Extract the (x, y) coordinate from the center of the cell holding the provided text.  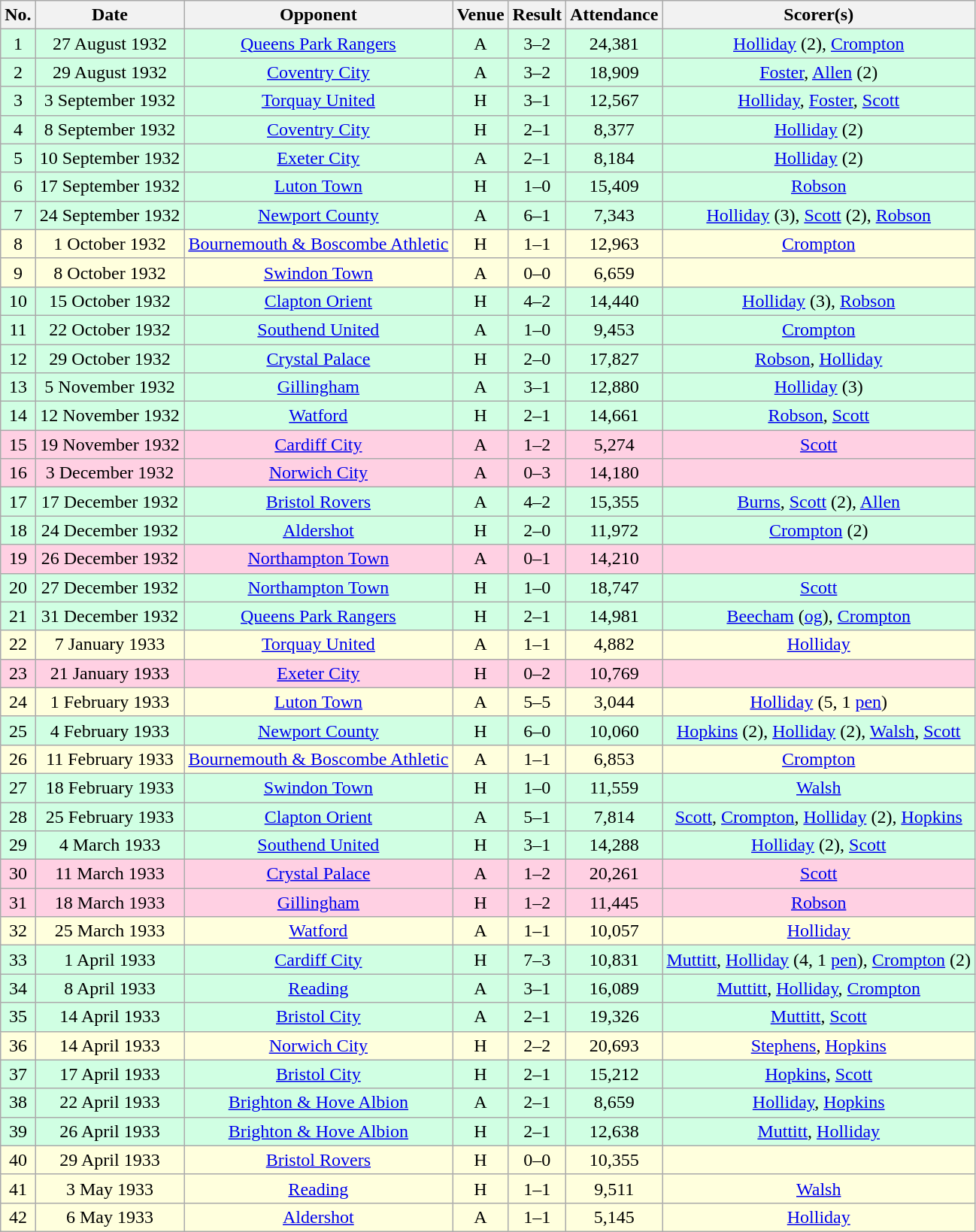
2–2 (537, 1045)
6–1 (537, 215)
5 November 1932 (110, 387)
24,381 (614, 44)
27 December 1932 (110, 587)
26 (18, 759)
Attendance (614, 15)
11 (18, 329)
Muttitt, Scott (819, 1017)
4,882 (614, 645)
Robson, Scott (819, 416)
19,326 (614, 1017)
29 (18, 845)
0–1 (537, 559)
21 January 1933 (110, 673)
36 (18, 1045)
25 (18, 730)
17 September 1932 (110, 187)
Holliday (5, 1 pen) (819, 702)
Scorer(s) (819, 15)
Hopkins (2), Holliday (2), Walsh, Scott (819, 730)
32 (18, 931)
11,445 (614, 903)
15,409 (614, 187)
16,089 (614, 988)
26 April 1933 (110, 1131)
15,212 (614, 1074)
8,659 (614, 1103)
24 September 1932 (110, 215)
14,440 (614, 301)
Muttitt, Holliday, Crompton (819, 988)
33 (18, 960)
18,747 (614, 587)
18,909 (614, 72)
20 (18, 587)
29 April 1933 (110, 1160)
11 February 1933 (110, 759)
21 (18, 616)
20,693 (614, 1045)
17 April 1933 (110, 1074)
25 February 1933 (110, 816)
19 November 1932 (110, 445)
24 December 1932 (110, 530)
8 October 1932 (110, 272)
8 April 1933 (110, 988)
5,145 (614, 1217)
5–1 (537, 816)
22 (18, 645)
0–2 (537, 673)
27 (18, 787)
14,981 (614, 616)
10,769 (614, 673)
0–3 (537, 473)
10,355 (614, 1160)
Holliday (2), Crompton (819, 44)
6,853 (614, 759)
Muttitt, Holliday (819, 1131)
34 (18, 988)
26 December 1932 (110, 559)
24 (18, 702)
35 (18, 1017)
31 (18, 903)
40 (18, 1160)
9,453 (614, 329)
Beecham (og), Crompton (819, 616)
31 December 1932 (110, 616)
22 April 1933 (110, 1103)
6 May 1933 (110, 1217)
Holliday, Hopkins (819, 1103)
3 December 1932 (110, 473)
1 February 1933 (110, 702)
16 (18, 473)
18 (18, 530)
25 March 1933 (110, 931)
7–3 (537, 960)
15,355 (614, 502)
3,044 (614, 702)
7,343 (614, 215)
41 (18, 1188)
1 October 1932 (110, 244)
Hopkins, Scott (819, 1074)
5–5 (537, 702)
3 (18, 101)
Holliday (3), Scott (2), Robson (819, 215)
5 (18, 158)
12,963 (614, 244)
Holliday (3), Robson (819, 301)
Muttitt, Holliday (4, 1 pen), Crompton (2) (819, 960)
14,180 (614, 473)
13 (18, 387)
3 May 1933 (110, 1188)
11,559 (614, 787)
No. (18, 15)
27 August 1932 (110, 44)
12,880 (614, 387)
20,261 (614, 874)
11,972 (614, 530)
19 (18, 559)
6 (18, 187)
14 (18, 416)
7 (18, 215)
Foster, Allen (2) (819, 72)
Result (537, 15)
8,377 (614, 129)
17,827 (614, 359)
39 (18, 1131)
Scott, Crompton, Holliday (2), Hopkins (819, 816)
4 February 1933 (110, 730)
Venue (480, 15)
Burns, Scott (2), Allen (819, 502)
30 (18, 874)
9,511 (614, 1188)
17 December 1932 (110, 502)
10 September 1932 (110, 158)
28 (18, 816)
4 (18, 129)
4 March 1933 (110, 845)
12 (18, 359)
7,814 (614, 816)
1 April 1933 (110, 960)
Holliday, Foster, Scott (819, 101)
10 (18, 301)
42 (18, 1217)
Stephens, Hopkins (819, 1045)
Robson, Holliday (819, 359)
8 September 1932 (110, 129)
3 September 1932 (110, 101)
12,638 (614, 1131)
Holliday (3) (819, 387)
2 (18, 72)
7 January 1933 (110, 645)
Opponent (319, 15)
10,057 (614, 931)
12 November 1932 (110, 416)
15 October 1932 (110, 301)
8 (18, 244)
6,659 (614, 272)
18 February 1933 (110, 787)
29 August 1932 (110, 72)
17 (18, 502)
10,060 (614, 730)
Holliday (2), Scott (819, 845)
22 October 1932 (110, 329)
11 March 1933 (110, 874)
23 (18, 673)
38 (18, 1103)
10,831 (614, 960)
1 (18, 44)
12,567 (614, 101)
5,274 (614, 445)
29 October 1932 (110, 359)
Crompton (2) (819, 530)
14,288 (614, 845)
8,184 (614, 158)
37 (18, 1074)
6–0 (537, 730)
Date (110, 15)
18 March 1933 (110, 903)
9 (18, 272)
14,210 (614, 559)
15 (18, 445)
14,661 (614, 416)
